Find where the given text appears and provide that cell's center as (X, Y) coordinate. 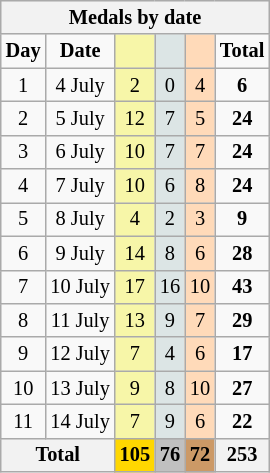
11 July (80, 320)
16 (170, 287)
9 July (80, 253)
27 (242, 388)
5 July (80, 118)
253 (242, 455)
8 July (80, 219)
14 July (80, 421)
43 (242, 287)
13 July (80, 388)
22 (242, 421)
76 (170, 455)
1 (24, 85)
Day (24, 51)
0 (170, 85)
7 July (80, 186)
Date (80, 51)
11 (24, 421)
29 (242, 320)
72 (200, 455)
6 July (80, 152)
13 (135, 320)
14 (135, 253)
12 (135, 118)
Medals by date (135, 17)
4 July (80, 85)
105 (135, 455)
12 July (80, 354)
28 (242, 253)
10 July (80, 287)
